Locate the cell with the specified text and output its [x, y] center coordinate. 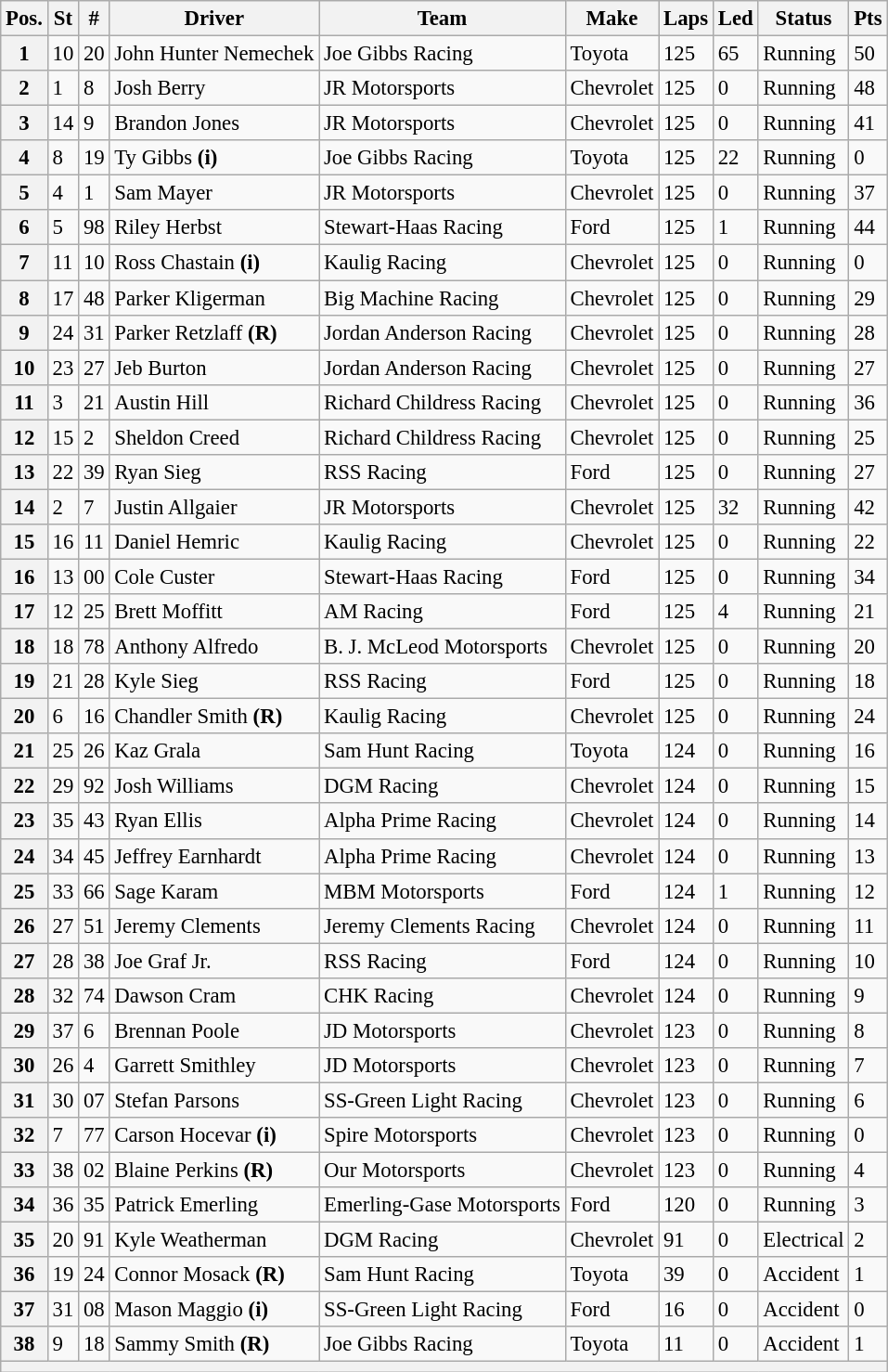
77 [95, 1135]
Sam Mayer [214, 193]
Parker Kligerman [214, 298]
John Hunter Nemechek [214, 54]
Austin Hill [214, 402]
Laps [687, 19]
02 [95, 1171]
Blaine Perkins (R) [214, 1171]
Connor Mosack (R) [214, 1275]
Josh Williams [214, 786]
44 [869, 227]
Anthony Alfredo [214, 647]
98 [95, 227]
120 [687, 1205]
# [95, 19]
Status [804, 19]
Daniel Hemric [214, 542]
Dawson Cram [214, 996]
Ryan Sieg [214, 472]
74 [95, 996]
Chandler Smith (R) [214, 717]
Cole Custer [214, 576]
Riley Herbst [214, 227]
92 [95, 786]
00 [95, 576]
Pos. [24, 19]
50 [869, 54]
45 [95, 856]
Kyle Sieg [214, 681]
51 [95, 925]
Brennan Poole [214, 1030]
Jeffrey Earnhardt [214, 856]
Patrick Emerling [214, 1205]
65 [735, 54]
Driver [214, 19]
Mason Maggio (i) [214, 1310]
Jeremy Clements [214, 925]
Carson Hocevar (i) [214, 1135]
Jeb Burton [214, 368]
Stefan Parsons [214, 1100]
AM Racing [443, 612]
07 [95, 1100]
43 [95, 822]
B. J. McLeod Motorsports [443, 647]
08 [95, 1310]
Jeremy Clements Racing [443, 925]
Josh Berry [214, 88]
St [63, 19]
Led [735, 19]
Joe Graf Jr. [214, 961]
Brandon Jones [214, 123]
Brett Moffitt [214, 612]
Emerling-Gase Motorsports [443, 1205]
Ty Gibbs (i) [214, 158]
Electrical [804, 1240]
Our Motorsports [443, 1171]
Big Machine Racing [443, 298]
66 [95, 891]
Ryan Ellis [214, 822]
Garrett Smithley [214, 1066]
78 [95, 647]
Kaz Grala [214, 751]
Justin Allgaier [214, 507]
MBM Motorsports [443, 891]
Sheldon Creed [214, 437]
Make [611, 19]
Sage Karam [214, 891]
Ross Chastain (i) [214, 263]
Spire Motorsports [443, 1135]
Kyle Weatherman [214, 1240]
Parker Retzlaff (R) [214, 332]
Team [443, 19]
42 [869, 507]
CHK Racing [443, 996]
41 [869, 123]
Sammy Smith (R) [214, 1345]
Pts [869, 19]
